Extract the (x, y) coordinate from the center of the cell holding the provided text.  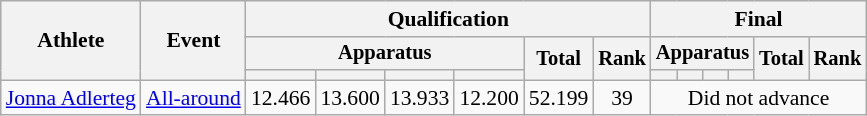
39 (622, 98)
Did not advance (758, 98)
All-around (194, 98)
12.200 (488, 98)
52.199 (558, 98)
Event (194, 40)
Jonna Adlerteg (71, 98)
13.933 (420, 98)
Athlete (71, 40)
12.466 (280, 98)
Qualification (448, 19)
13.600 (350, 98)
Final (758, 19)
